From the cell containing the given text, extract its center point as [x, y] coordinate. 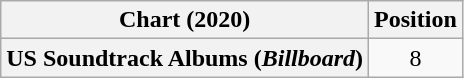
Position [416, 20]
US Soundtrack Albums (Billboard) [185, 58]
8 [416, 58]
Chart (2020) [185, 20]
